Extract the (x, y) coordinate from the center of the cell holding the provided text.  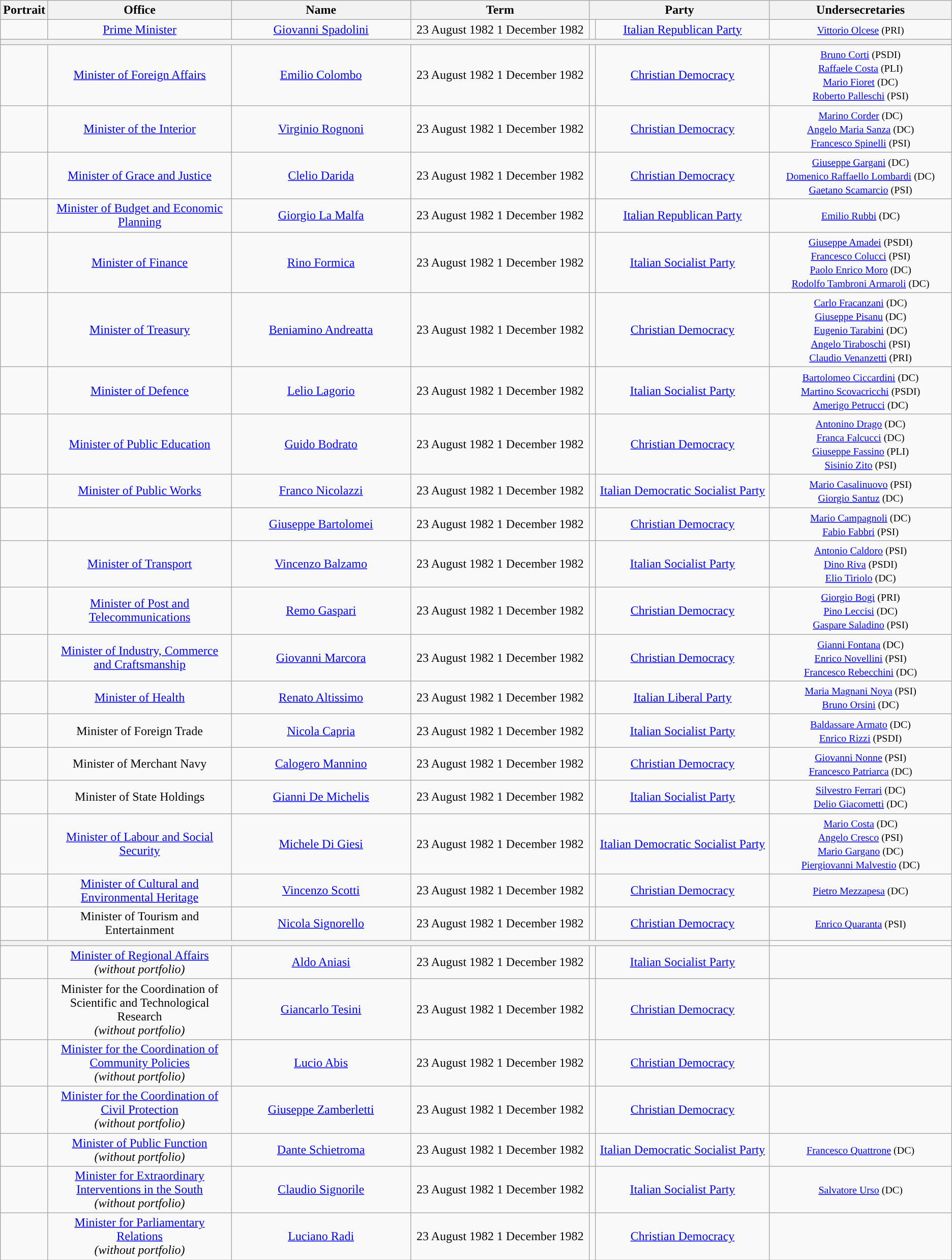
Lelio Lagorio (321, 390)
Giancarlo Tesini (321, 1009)
Giovanni Spadolini (321, 30)
Giuseppe Zamberletti (321, 1109)
Emilio Rubbi (DC) (860, 216)
Minister for Parliamentary Relations (without portfolio) (139, 1237)
Rino Formica (321, 262)
Antonio Caldoro (PSI) Dino Riva (PSDI) Elio Tiriolo (DC) (860, 564)
Antonino Drago (DC) Franca Falcucci (DC) Giuseppe Fassino (PLI) Sisinio Zito (PSI) (860, 444)
Vincenzo Scotti (321, 890)
Enrico Quaranta (PSI) (860, 924)
Nicola Capria (321, 730)
Minister of State Holdings (139, 797)
Franco Nicolazzi (321, 490)
Luciano Radi (321, 1237)
Minister of Public Education (139, 444)
Baldassare Armato (DC) Enrico Rizzi (PSDI) (860, 730)
Term (500, 10)
Minister of Defence (139, 390)
Party (679, 10)
Minister of Public Works (139, 490)
Minister of Foreign Affairs (139, 75)
Minister of Regional Affairs (without portfolio) (139, 962)
Minister of Grace and Justice (139, 175)
Minister for the Coordination of Scientific and Technological Research (without portfolio) (139, 1009)
Minister of Health (139, 698)
Minister of the Interior (139, 129)
Office (139, 10)
Minister for Extraordinary Interventions in the South (without portfolio) (139, 1190)
Bruno Corti (PSDI) Raffaele Costa (PLI) Mario Fioret (DC) Roberto Palleschi (PSI) (860, 75)
Salvatore Urso (DC) (860, 1190)
Giuseppe Bartolomei (321, 524)
Name (321, 10)
Claudio Signorile (321, 1190)
Carlo Fracanzani (DC) Giuseppe Pisanu (DC) Eugenio Tarabini (DC) Angelo Tiraboschi (PSI) Claudio Venanzetti (PRI) (860, 330)
Minister of Foreign Trade (139, 730)
Maria Magnani Noya (PSI) Bruno Orsini (DC) (860, 698)
Aldo Aniasi (321, 962)
Giorgio Bogi (PRI) Pino Leccisi (DC) Gaspare Saladino (PSI) (860, 611)
Mario Costa (DC) Angelo Cresco (PSI) Mario Gargano (DC) Piergiovanni Malvestio (DC) (860, 843)
Minister of Cultural and Environmental Heritage (139, 890)
Minister of Public Function (without portfolio) (139, 1150)
Virginio Rognoni (321, 129)
Mario Campagnoli (DC) Fabio Fabbri (PSI) (860, 524)
Minister of Finance (139, 262)
Beniamino Andreatta (321, 330)
Minister of Post and Telecommunications (139, 611)
Lucio Abis (321, 1063)
Giovanni Marcora (321, 658)
Nicola Signorello (321, 924)
Minister for the Coordination of Civil Protection (without portfolio) (139, 1109)
Minister of Transport (139, 564)
Minister of Merchant Navy (139, 764)
Mario Casalinuovo (PSI) Giorgio Santuz (DC) (860, 490)
Minister for the Coordination of Community Policies (without portfolio) (139, 1063)
Minister of Tourism and Entertainment (139, 924)
Vincenzo Balzamo (321, 564)
Giorgio La Malfa (321, 216)
Minister of Labour and Social Security (139, 843)
Clelio Darida (321, 175)
Francesco Quattrone (DC) (860, 1150)
Silvestro Ferrari (DC) Delio Giacometti (DC) (860, 797)
Gianni De Michelis (321, 797)
Marino Corder (DC) Angelo Maria Sanza (DC) Francesco Spinelli (PSI) (860, 129)
Remo Gaspari (321, 611)
Calogero Mannino (321, 764)
Minister of Treasury (139, 330)
Vittorio Olcese (PRI) (860, 30)
Undersecretaries (860, 10)
Minister of Budget and Economic Planning (139, 216)
Giuseppe Gargani (DC) Domenico Raffaello Lombardi (DC) Gaetano Scamarcio (PSI) (860, 175)
Giovanni Nonne (PSI) Francesco Patriarca (DC) (860, 764)
Renato Altissimo (321, 698)
Guido Bodrato (321, 444)
Portrait (24, 10)
Pietro Mezzapesa (DC) (860, 890)
Gianni Fontana (DC) Enrico Novellini (PSI) Francesco Rebecchini (DC) (860, 658)
Emilio Colombo (321, 75)
Prime Minister (139, 30)
Dante Schietroma (321, 1150)
Italian Liberal Party (682, 698)
Bartolomeo Ciccardini (DC) Martino Scovacricchi (PSDI) Amerigo Petrucci (DC) (860, 390)
Minister of Industry, Commerce and Craftsmanship (139, 658)
Giuseppe Amadei (PSDI) Francesco Colucci (PSI) Paolo Enrico Moro (DC) Rodolfo Tambroni Armaroli (DC) (860, 262)
Michele Di Giesi (321, 843)
